For the text-containing cell, return its midpoint in [X, Y] coordinate format. 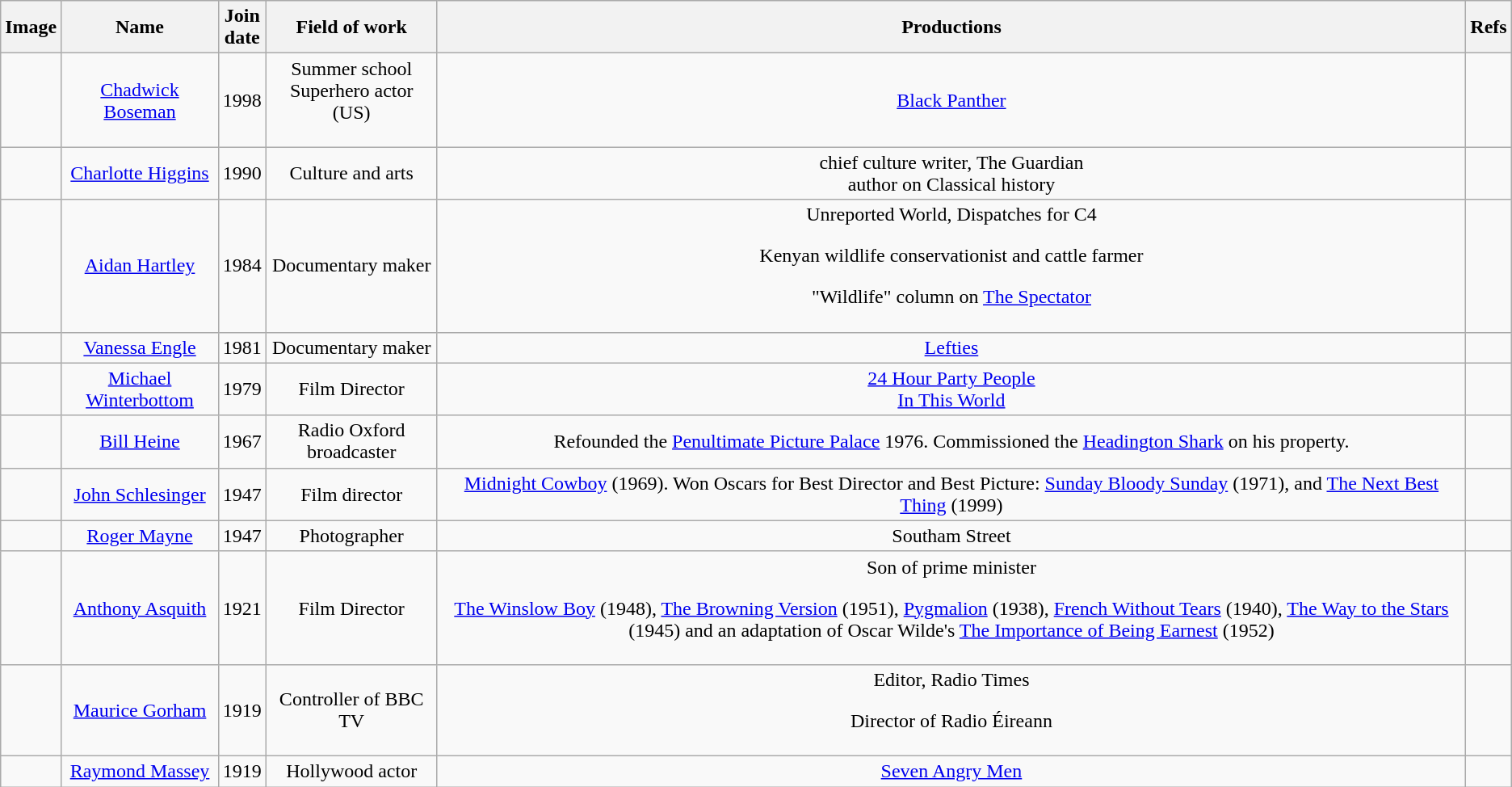
Controller of BBC TV [351, 709]
Photographer [351, 536]
Lefties [951, 347]
John Schlesinger [140, 495]
Image [31, 27]
Raymond Massey [140, 771]
Michael Winterbottom [140, 389]
Aidan Hartley [140, 266]
Productions [951, 27]
1921 [242, 608]
chief culture writer, The Guardianauthor on Classical history [951, 173]
Maurice Gorham [140, 709]
24 Hour Party PeopleIn This World [951, 389]
Culture and arts [351, 173]
Charlotte Higgins [140, 173]
1967 [242, 441]
Seven Angry Men [951, 771]
Unreported World, Dispatches for C4Kenyan wildlife conservationist and cattle farmer"Wildlife" column on The Spectator [951, 266]
Radio Oxford broadcaster [351, 441]
Bill Heine [140, 441]
Editor, Radio TimesDirector of Radio Éireann [951, 709]
Southam Street [951, 536]
Field of work [351, 27]
Hollywood actor [351, 771]
Name [140, 27]
Summer schoolSuperhero actor (US) [351, 100]
Refs [1489, 27]
1984 [242, 266]
Roger Mayne [140, 536]
Joindate [242, 27]
1998 [242, 100]
Midnight Cowboy (1969). Won Oscars for Best Director and Best Picture: Sunday Bloody Sunday (1971), and The Next Best Thing (1999) [951, 495]
Anthony Asquith [140, 608]
Chadwick Boseman [140, 100]
Vanessa Engle [140, 347]
1979 [242, 389]
Film director [351, 495]
Refounded the Penultimate Picture Palace 1976. Commissioned the Headington Shark on his property. [951, 441]
Black Panther [951, 100]
1981 [242, 347]
1990 [242, 173]
